Search for the cell housing the specified text and yield its [x, y] center coordinate. 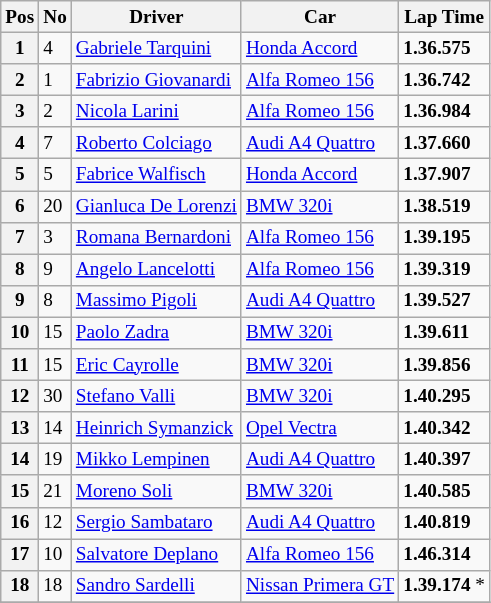
Sergio Sambataro [156, 523]
Gianluca De Lorenzi [156, 206]
20 [56, 206]
Gabriele Tarquini [156, 48]
6 [20, 206]
17 [20, 554]
No [56, 17]
1.38.519 [444, 206]
1.39.195 [444, 238]
Eric Cayrolle [156, 365]
1.40.295 [444, 396]
Angelo Lancelotti [156, 270]
1.36.742 [444, 80]
1.40.397 [444, 460]
Car [320, 17]
1.39.611 [444, 333]
Heinrich Symanzick [156, 428]
1.37.660 [444, 143]
1.37.907 [444, 175]
Massimo Pigoli [156, 301]
1.36.575 [444, 48]
13 [20, 428]
Mikko Lempinen [156, 460]
11 [20, 365]
1.46.314 [444, 554]
1.39.856 [444, 365]
Fabrizio Giovanardi [156, 80]
Fabrice Walfisch [156, 175]
Nicola Larini [156, 111]
1.40.819 [444, 523]
Roberto Colciago [156, 143]
1.36.984 [444, 111]
1.39.527 [444, 301]
Nissan Primera GT [320, 586]
Pos [20, 17]
1.40.342 [444, 428]
16 [20, 523]
Sandro Sardelli [156, 586]
1.39.319 [444, 270]
1.40.585 [444, 491]
Romana Bernardoni [156, 238]
30 [56, 396]
Stefano Valli [156, 396]
Driver [156, 17]
Moreno Soli [156, 491]
19 [56, 460]
Opel Vectra [320, 428]
1.39.174 * [444, 586]
Salvatore Deplano [156, 554]
Lap Time [444, 17]
21 [56, 491]
Paolo Zadra [156, 333]
